Return [x, y] of the center of cell containing provided text 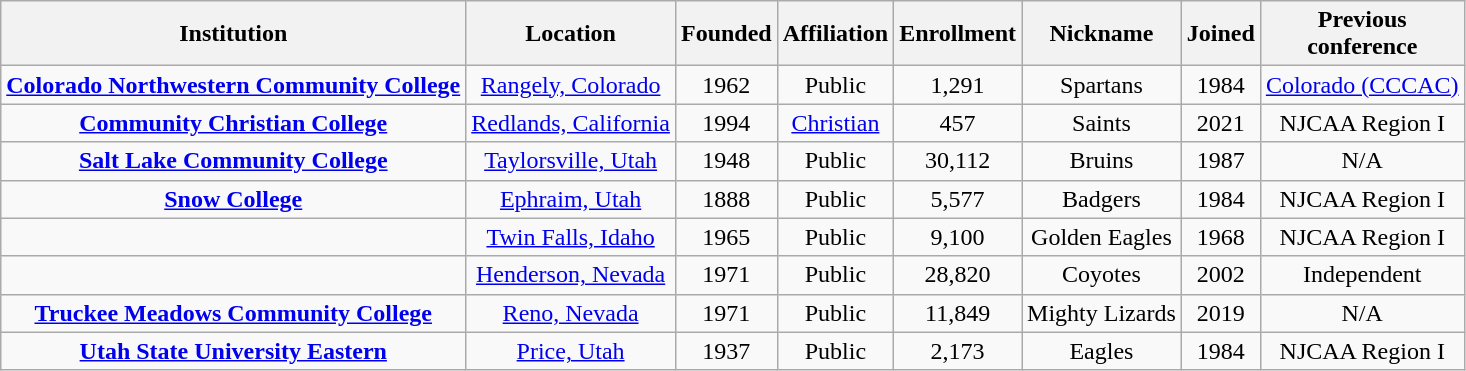
2002 [1220, 275]
11,849 [958, 313]
Institution [234, 34]
Golden Eagles [1102, 237]
Bruins [1102, 161]
Snow College [234, 199]
Henderson, Nevada [571, 275]
Badgers [1102, 199]
1987 [1220, 161]
457 [958, 123]
2021 [1220, 123]
1968 [1220, 237]
Christian [835, 123]
30,112 [958, 161]
2019 [1220, 313]
1994 [726, 123]
Independent [1362, 275]
Founded [726, 34]
Taylorsville, Utah [571, 161]
Colorado Northwestern Community College [234, 85]
Salt Lake Community College [234, 161]
Affiliation [835, 34]
Reno, Nevada [571, 313]
Rangely, Colorado [571, 85]
Ephraim, Utah [571, 199]
Truckee Meadows Community College [234, 313]
28,820 [958, 275]
Price, Utah [571, 351]
Enrollment [958, 34]
Community Christian College [234, 123]
1,291 [958, 85]
1962 [726, 85]
Coyotes [1102, 275]
Joined [1220, 34]
Eagles [1102, 351]
Spartans [1102, 85]
Twin Falls, Idaho [571, 237]
1948 [726, 161]
1888 [726, 199]
1965 [726, 237]
Saints [1102, 123]
9,100 [958, 237]
Utah State University Eastern [234, 351]
2,173 [958, 351]
Nickname [1102, 34]
Previousconference [1362, 34]
Mighty Lizards [1102, 313]
5,577 [958, 199]
1937 [726, 351]
Colorado (CCCAC) [1362, 85]
Location [571, 34]
Redlands, California [571, 123]
